For the text-containing cell, return its midpoint in [X, Y] coordinate format. 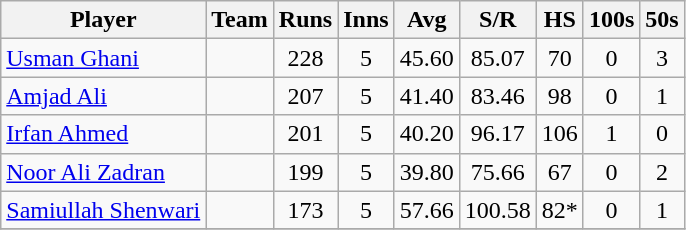
96.17 [498, 134]
Irfan Ahmed [104, 134]
HS [560, 20]
75.66 [498, 172]
207 [305, 96]
57.66 [426, 210]
Avg [426, 20]
173 [305, 210]
3 [662, 58]
Player [104, 20]
106 [560, 134]
67 [560, 172]
Samiullah Shenwari [104, 210]
Usman Ghani [104, 58]
Noor Ali Zadran [104, 172]
45.60 [426, 58]
98 [560, 96]
S/R [498, 20]
50s [662, 20]
201 [305, 134]
Amjad Ali [104, 96]
199 [305, 172]
40.20 [426, 134]
70 [560, 58]
83.46 [498, 96]
39.80 [426, 172]
82* [560, 210]
Inns [366, 20]
100.58 [498, 210]
100s [611, 20]
Team [240, 20]
41.40 [426, 96]
Runs [305, 20]
85.07 [498, 58]
228 [305, 58]
2 [662, 172]
